Provide the (X, Y) coordinate of the cell's center where the given text is located.  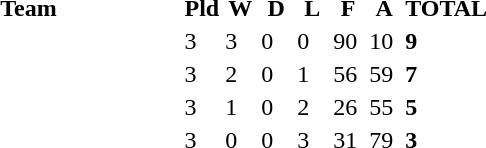
26 (348, 107)
59 (384, 74)
55 (384, 107)
90 (348, 41)
10 (384, 41)
56 (348, 74)
